Capture the cell that displays the provided text and extract its [x, y] central coordinate. 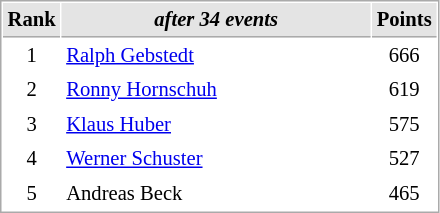
666 [404, 56]
619 [404, 90]
Ralph Gebstedt [216, 56]
Werner Schuster [216, 158]
575 [404, 124]
527 [404, 158]
4 [32, 158]
2 [32, 90]
Points [404, 20]
1 [32, 56]
Rank [32, 20]
Klaus Huber [216, 124]
after 34 events [216, 20]
Ronny Hornschuh [216, 90]
465 [404, 194]
3 [32, 124]
5 [32, 194]
Andreas Beck [216, 194]
